Scan for the cell matching the given text and deliver its (X, Y) coordinate at center. 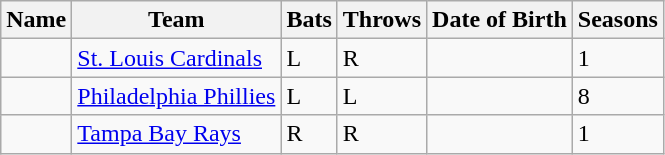
8 (618, 96)
Tampa Bay Rays (176, 134)
St. Louis Cardinals (176, 58)
Name (36, 20)
Bats (309, 20)
Throws (382, 20)
Team (176, 20)
Seasons (618, 20)
Philadelphia Phillies (176, 96)
Date of Birth (500, 20)
